From the cell containing the given text, extract its center point as (x, y) coordinate. 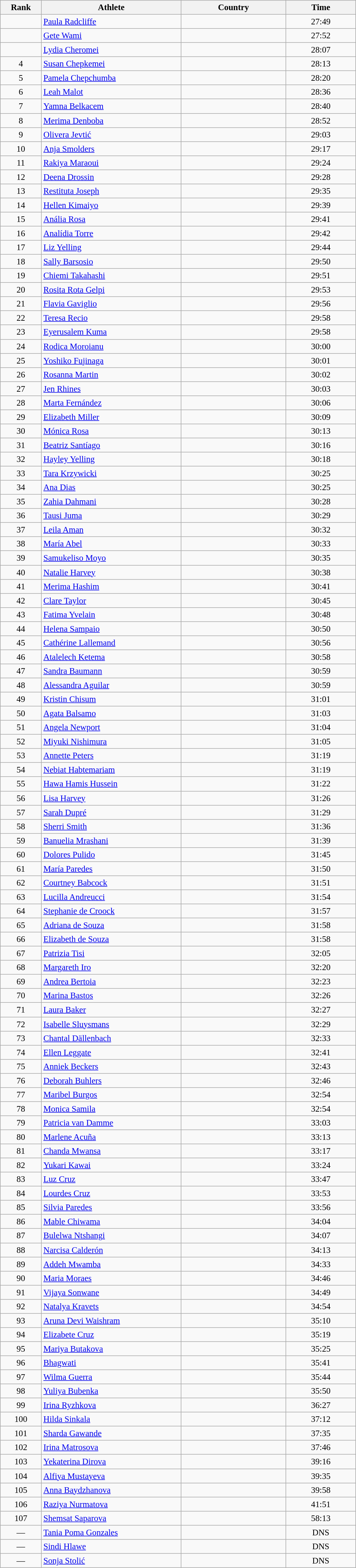
Bulelwa Ntshangi (111, 1236)
18 (21, 262)
Rank (21, 8)
59 (21, 841)
79 (21, 1123)
12 (21, 177)
Raziya Nurmatova (111, 1504)
Luz Cruz (111, 1179)
Sharda Gawande (111, 1434)
Rodica Moroianu (111, 346)
15 (21, 219)
30 (21, 431)
4 (21, 64)
Sally Barsosio (111, 262)
María Abel (111, 544)
31:57 (321, 911)
Annette Peters (111, 756)
Leah Malot (111, 92)
32:26 (321, 996)
31:36 (321, 826)
37:35 (321, 1434)
35:10 (321, 1321)
31:39 (321, 841)
54 (21, 770)
Andrea Bertoia (111, 982)
31:03 (321, 714)
Lisa Harvey (111, 798)
31:01 (321, 699)
88 (21, 1250)
Deena Drossin (111, 177)
Yoshiko Fujinaga (111, 361)
28:20 (321, 78)
Natalie Harvey (111, 572)
30:28 (321, 502)
Banuelia Mrashani (111, 841)
29:17 (321, 149)
30:58 (321, 657)
Laura Baker (111, 1010)
30:02 (321, 374)
103 (21, 1462)
Patrizia Tisi (111, 954)
Time (321, 8)
Yuliya Bubenka (111, 1391)
Eyerusalem Kuma (111, 332)
Tara Krzywicki (111, 474)
34:07 (321, 1236)
29:03 (321, 134)
20 (21, 290)
Susan Chepkemei (111, 64)
49 (21, 699)
34:54 (321, 1307)
Hellen Kimaiyo (111, 205)
21 (21, 304)
27:49 (321, 22)
37:12 (321, 1419)
Zahia Dahmani (111, 502)
Silvia Paredes (111, 1207)
29:28 (321, 177)
28:40 (321, 106)
Atalelech Ketema (111, 657)
Rosanna Martin (111, 374)
48 (21, 685)
23 (21, 332)
53 (21, 756)
104 (21, 1476)
Elizabeth de Souza (111, 939)
Isabelle Sluysmans (111, 1024)
Mónica Rosa (111, 431)
61 (21, 869)
45 (21, 643)
Anja Smolders (111, 149)
Bhagwati (111, 1363)
96 (21, 1363)
66 (21, 939)
28:36 (321, 92)
31:45 (321, 855)
73 (21, 1038)
31:22 (321, 784)
39 (21, 558)
69 (21, 982)
102 (21, 1448)
67 (21, 954)
Dolores Pulido (111, 855)
65 (21, 925)
Maria Moraes (111, 1278)
30:18 (321, 459)
93 (21, 1321)
Kristin Chisum (111, 699)
Sandra Baumann (111, 671)
Anniek Beckers (111, 1066)
33:17 (321, 1151)
Anna Baydzhanova (111, 1490)
Gete Wami (111, 36)
27:52 (321, 36)
91 (21, 1292)
Irina Matrosova (111, 1448)
Margareth Iro (111, 967)
52 (21, 742)
30:35 (321, 558)
98 (21, 1391)
42 (21, 601)
31:51 (321, 883)
33:24 (321, 1165)
57 (21, 812)
Lydia Cheromei (111, 50)
Jen Rhines (111, 389)
24 (21, 346)
29:50 (321, 262)
72 (21, 1024)
Ana Dias (111, 487)
33:13 (321, 1137)
Yukari Kawai (111, 1165)
29:51 (321, 276)
34:46 (321, 1278)
34:04 (321, 1222)
32:41 (321, 1052)
Mariya Butakova (111, 1349)
Restituta Joseph (111, 191)
74 (21, 1052)
28:07 (321, 50)
Yamna Belkacem (111, 106)
76 (21, 1081)
60 (21, 855)
30:16 (321, 445)
92 (21, 1307)
62 (21, 883)
Hayley Yelling (111, 459)
35:50 (321, 1391)
Lucilla Andreucci (111, 897)
Patricia van Damme (111, 1123)
35:41 (321, 1363)
Stephanie de Croock (111, 911)
41:51 (321, 1504)
83 (21, 1179)
82 (21, 1165)
30:56 (321, 643)
Sindi Hlawe (111, 1547)
29 (21, 417)
32:46 (321, 1081)
30:50 (321, 629)
31:05 (321, 742)
Chiemi Takahashi (111, 276)
32:27 (321, 1010)
50 (21, 714)
Vijaya Sonwane (111, 1292)
30:06 (321, 403)
30:29 (321, 516)
39:58 (321, 1490)
Merima Denboba (111, 121)
78 (21, 1109)
28:52 (321, 121)
Miyuki Nishimura (111, 742)
58:13 (321, 1518)
31:29 (321, 812)
Marta Fernández (111, 403)
30:00 (321, 346)
30:33 (321, 544)
31:50 (321, 869)
32:05 (321, 954)
Elizabeth Miller (111, 417)
Rakiya Maraoui (111, 163)
31 (21, 445)
Wilma Guerra (111, 1377)
39:16 (321, 1462)
Leila Aman (111, 530)
90 (21, 1278)
30:01 (321, 361)
107 (21, 1518)
Flavia Gaviglio (111, 304)
43 (21, 614)
Cathérine Lallemand (111, 643)
Lourdes Cruz (111, 1194)
36:27 (321, 1405)
Merima Hashim (111, 586)
31:04 (321, 727)
32:33 (321, 1038)
51 (21, 727)
Liz Yelling (111, 247)
11 (21, 163)
28:13 (321, 64)
Hilda Sinkala (111, 1419)
100 (21, 1419)
87 (21, 1236)
30:03 (321, 389)
46 (21, 657)
31:54 (321, 897)
29:35 (321, 191)
71 (21, 1010)
Elizabete Cruz (111, 1335)
30:38 (321, 572)
56 (21, 798)
Courtney Babcock (111, 883)
Helena Sampaio (111, 629)
Clare Taylor (111, 601)
70 (21, 996)
34:13 (321, 1250)
30:09 (321, 417)
Irina Ryzhkova (111, 1405)
34:33 (321, 1264)
94 (21, 1335)
33:56 (321, 1207)
Analídia Torre (111, 233)
Country (234, 8)
33:53 (321, 1194)
Shemsat Saparova (111, 1518)
Adriana de Souza (111, 925)
Narcisa Calderón (111, 1250)
77 (21, 1095)
39:35 (321, 1476)
5 (21, 78)
30:13 (321, 431)
80 (21, 1137)
13 (21, 191)
Chanda Mwansa (111, 1151)
Chantal Dällenbach (111, 1038)
35 (21, 502)
Samukeliso Moyo (111, 558)
29:24 (321, 163)
99 (21, 1405)
64 (21, 911)
Angela Newport (111, 727)
32 (21, 459)
29:42 (321, 233)
86 (21, 1222)
Tausi Juma (111, 516)
44 (21, 629)
Marina Bastos (111, 996)
Marlene Acuña (111, 1137)
33:03 (321, 1123)
35:44 (321, 1377)
Monica Samila (111, 1109)
19 (21, 276)
Beatriz Santíago (111, 445)
Hawa Hamis Hussein (111, 784)
30:32 (321, 530)
97 (21, 1377)
38 (21, 544)
34:49 (321, 1292)
26 (21, 374)
10 (21, 149)
40 (21, 572)
95 (21, 1349)
27 (21, 389)
29:39 (321, 205)
37:46 (321, 1448)
47 (21, 671)
Sonja Stolić (111, 1560)
Alfiya Mustayeva (111, 1476)
36 (21, 516)
32:43 (321, 1066)
29:56 (321, 304)
22 (21, 318)
30:48 (321, 614)
32:23 (321, 982)
Sherri Smith (111, 826)
81 (21, 1151)
Pamela Chepchumba (111, 78)
Athlete (111, 8)
68 (21, 967)
16 (21, 233)
31:26 (321, 798)
9 (21, 134)
35:25 (321, 1349)
Fatima Yvelain (111, 614)
Sarah Dupré (111, 812)
Mable Chiwama (111, 1222)
Yekaterina Dirova (111, 1462)
Natalya Kravets (111, 1307)
106 (21, 1504)
63 (21, 897)
34 (21, 487)
101 (21, 1434)
55 (21, 784)
Agata Balsamo (111, 714)
41 (21, 586)
29:41 (321, 219)
Rosita Rota Gelpi (111, 290)
30:41 (321, 586)
Nebiat Habtemariam (111, 770)
Deborah Buhlers (111, 1081)
25 (21, 361)
105 (21, 1490)
Maribel Burgos (111, 1095)
32:20 (321, 967)
37 (21, 530)
14 (21, 205)
Alessandra Aguilar (111, 685)
29:44 (321, 247)
32:29 (321, 1024)
17 (21, 247)
Olivera Jevtić (111, 134)
Anália Rosa (111, 219)
58 (21, 826)
Tania Poma Gonzales (111, 1532)
28 (21, 403)
Ellen Leggate (111, 1052)
29:53 (321, 290)
Teresa Recio (111, 318)
75 (21, 1066)
6 (21, 92)
30:45 (321, 601)
89 (21, 1264)
Addeh Mwamba (111, 1264)
7 (21, 106)
84 (21, 1194)
8 (21, 121)
Aruna Devi Waishram (111, 1321)
Paula Radcliffe (111, 22)
35:19 (321, 1335)
85 (21, 1207)
33:47 (321, 1179)
María Paredes (111, 869)
33 (21, 474)
